Locate the cell with the specified text and output its (x, y) center coordinate. 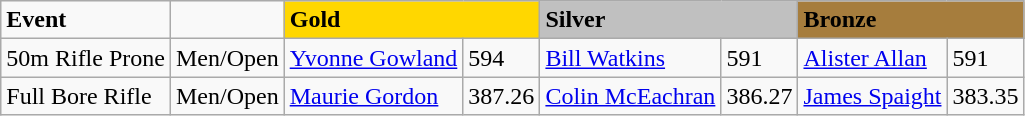
383.35 (986, 96)
Yvonne Gowland (374, 58)
Bronze (911, 20)
Full Bore Rifle (86, 96)
Silver (669, 20)
Event (86, 20)
386.27 (760, 96)
Bill Watkins (630, 58)
594 (502, 58)
50m Rifle Prone (86, 58)
387.26 (502, 96)
Maurie Gordon (374, 96)
Alister Allan (872, 58)
Colin McEachran (630, 96)
James Spaight (872, 96)
Gold (412, 20)
